Output the [x, y] coordinate of the center of the cell containing the given text.  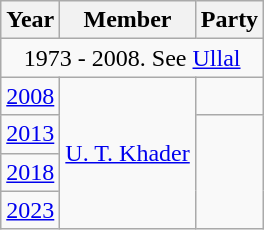
1973 - 2008. See Ullal [132, 58]
2013 [30, 134]
Party [229, 20]
2023 [30, 210]
2018 [30, 172]
Year [30, 20]
2008 [30, 96]
Member [128, 20]
U. T. Khader [128, 153]
